Search for the cell housing the specified text and yield its [x, y] center coordinate. 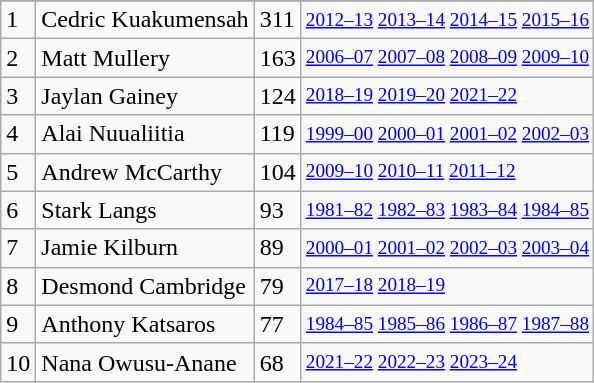
119 [278, 134]
8 [18, 286]
10 [18, 362]
104 [278, 172]
Andrew McCarthy [145, 172]
Cedric Kuakumensah [145, 20]
2018–19 2019–20 2021–22 [447, 96]
1984–85 1985–86 1986–87 1987–88 [447, 324]
2009–10 2010–11 2011–12 [447, 172]
7 [18, 248]
1999–00 2000–01 2001–02 2002–03 [447, 134]
77 [278, 324]
Jaylan Gainey [145, 96]
93 [278, 210]
Anthony Katsaros [145, 324]
Alai Nuualiitia [145, 134]
Desmond Cambridge [145, 286]
Nana Owusu-Anane [145, 362]
311 [278, 20]
89 [278, 248]
Matt Mullery [145, 58]
124 [278, 96]
2006–07 2007–08 2008–09 2009–10 [447, 58]
4 [18, 134]
2017–18 2018–19 [447, 286]
Jamie Kilburn [145, 248]
1981–82 1982–83 1983–84 1984–85 [447, 210]
5 [18, 172]
2 [18, 58]
79 [278, 286]
2000–01 2001–02 2002–03 2003–04 [447, 248]
68 [278, 362]
1 [18, 20]
9 [18, 324]
Stark Langs [145, 210]
3 [18, 96]
2021–22 2022–23 2023–24 [447, 362]
163 [278, 58]
2012–13 2013–14 2014–15 2015–16 [447, 20]
6 [18, 210]
